Scan for the cell matching the given text and deliver its (X, Y) coordinate at center. 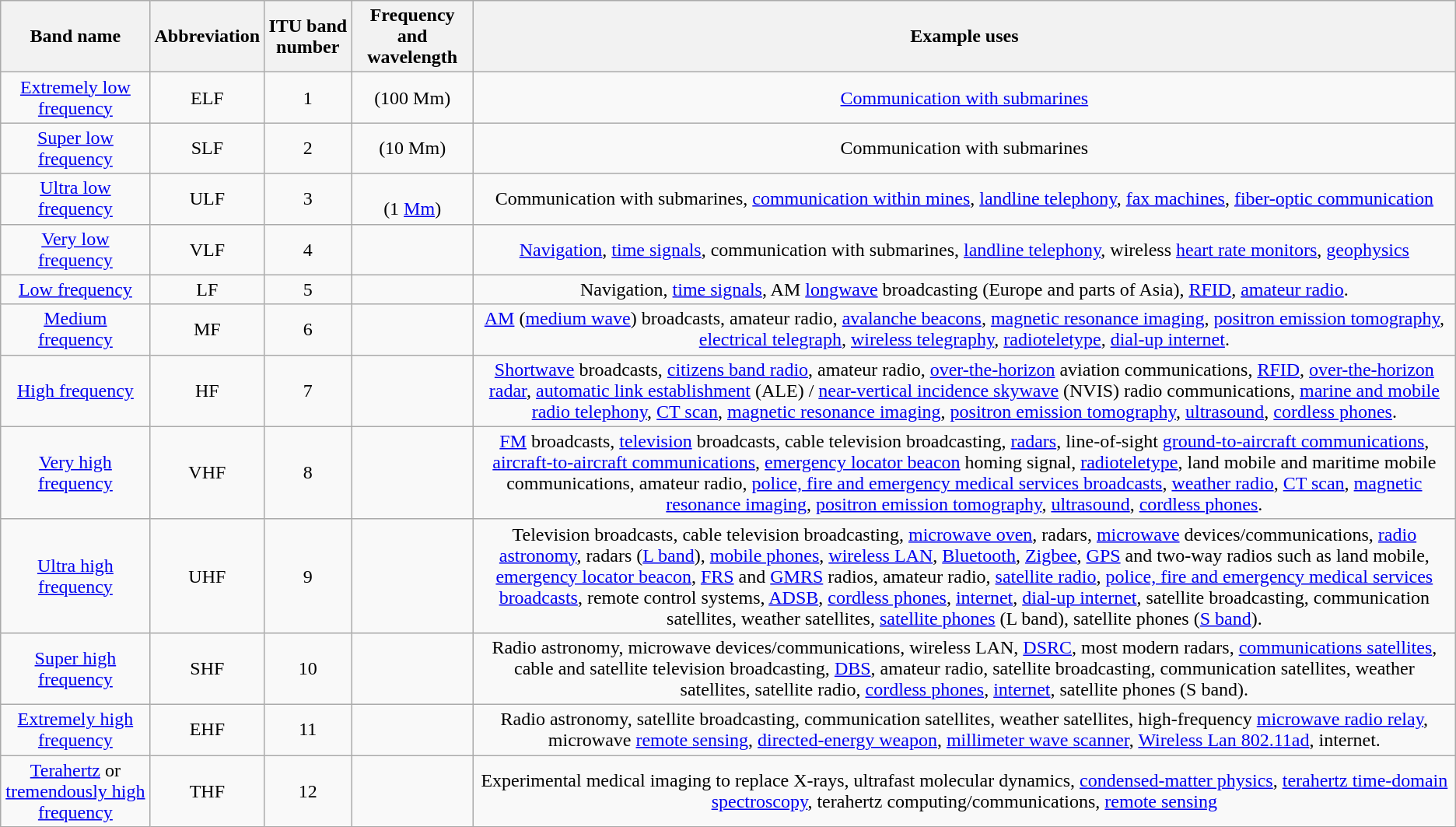
Example uses (964, 37)
10 (308, 668)
7 (308, 391)
Super low frequency (75, 148)
SHF (207, 668)
Navigation, time signals, AM longwave broadcasting (Europe and parts of Asia), RFID, amateur radio. (964, 289)
(10 Mm) (412, 148)
4 (308, 249)
Ultra low frequency (75, 199)
VHF (207, 473)
5 (308, 289)
Abbreviation (207, 37)
6 (308, 330)
1 (308, 98)
Super high frequency (75, 668)
Low frequency (75, 289)
(1 Mm) (412, 199)
Terahertz or tremendously high frequency (75, 790)
12 (308, 790)
High frequency (75, 391)
(100 Mm) (412, 98)
Very high frequency (75, 473)
THF (207, 790)
LF (207, 289)
Extremely low frequency (75, 98)
Ultra high frequency (75, 576)
9 (308, 576)
ULF (207, 199)
2 (308, 148)
Navigation, time signals, communication with submarines, landline telephony, wireless heart rate monitors, geophysics (964, 249)
VLF (207, 249)
HF (207, 391)
Medium frequency (75, 330)
8 (308, 473)
MF (207, 330)
EHF (207, 730)
Band name (75, 37)
Very low frequency (75, 249)
Extremely high frequency (75, 730)
SLF (207, 148)
11 (308, 730)
ITU band number (308, 37)
Communication with submarines, communication within mines, landline telephony, fax machines, fiber-optic communication (964, 199)
3 (308, 199)
Frequency and wavelength (412, 37)
UHF (207, 576)
ELF (207, 98)
